Locate the cell with the specified text and output its (X, Y) center coordinate. 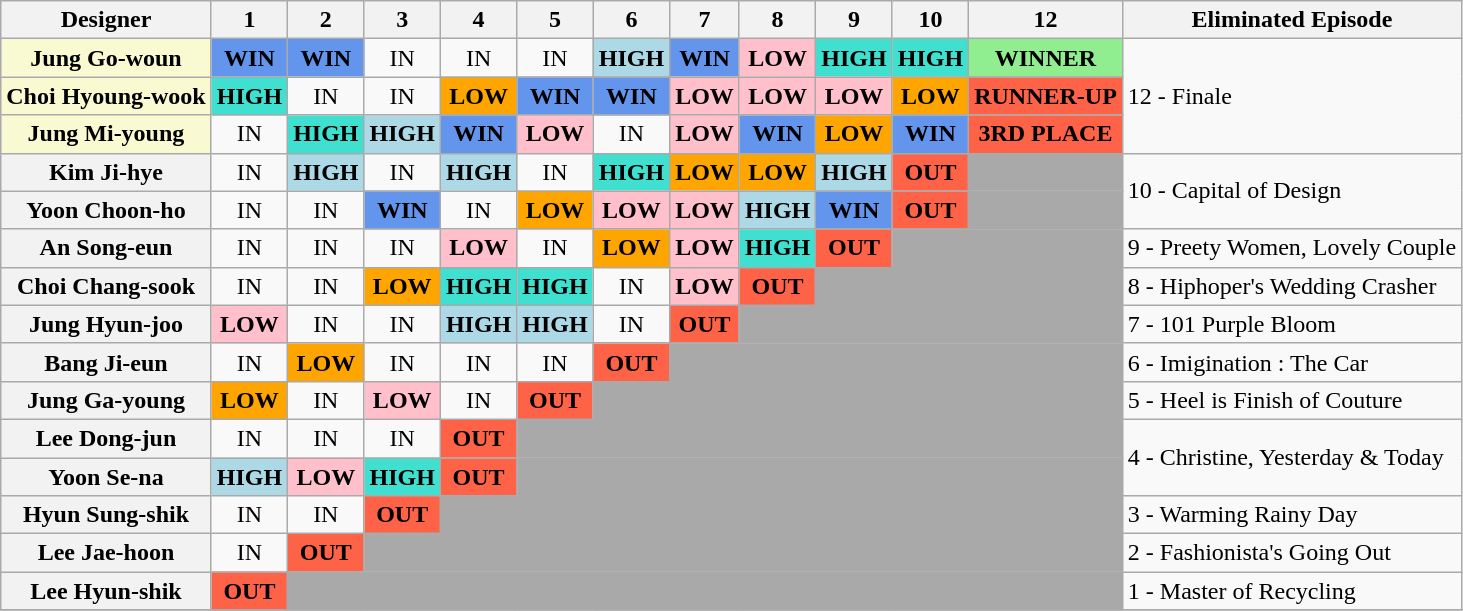
4 - Christine, Yesterday & Today (1292, 457)
4 (478, 20)
3 (402, 20)
9 - Preety Women, Lovely Couple (1292, 248)
An Song-eun (106, 248)
Lee Jae-hoon (106, 553)
Choi Hyoung-wook (106, 96)
6 (631, 20)
Designer (106, 20)
1 (249, 20)
Jung Mi-young (106, 134)
Choi Chang-sook (106, 286)
9 (854, 20)
Lee Hyun-shik (106, 591)
RUNNER-UP (1046, 96)
Lee Dong-jun (106, 438)
Kim Ji-hye (106, 172)
7 (705, 20)
Hyun Sung-shik (106, 515)
12 (1046, 20)
5 (555, 20)
2 - Fashionista's Going Out (1292, 553)
8 (777, 20)
Eliminated Episode (1292, 20)
3RD PLACE (1046, 134)
Bang Ji-eun (106, 362)
8 - Hiphoper's Wedding Crasher (1292, 286)
2 (326, 20)
7 - 101 Purple Bloom (1292, 324)
Jung Go-woun (106, 58)
WINNER (1046, 58)
5 - Heel is Finish of Couture (1292, 400)
10 (930, 20)
10 - Capital of Design (1292, 191)
1 - Master of Recycling (1292, 591)
6 - Imigination : The Car (1292, 362)
Jung Hyun-joo (106, 324)
3 - Warming Rainy Day (1292, 515)
12 - Finale (1292, 96)
Yoon Se-na (106, 477)
Jung Ga-young (106, 400)
Yoon Choon-ho (106, 210)
